Capture the cell that displays the provided text and extract its (x, y) central coordinate. 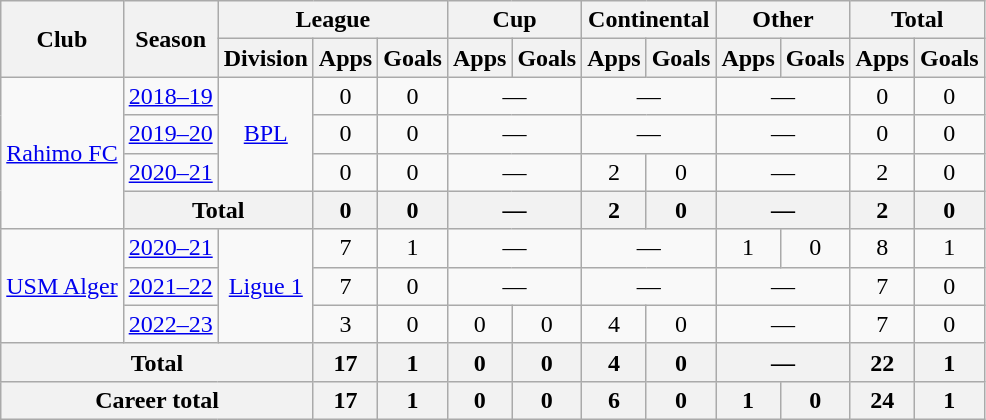
Continental (649, 20)
2022–23 (170, 324)
6 (614, 400)
8 (882, 248)
Ligue 1 (266, 286)
League (332, 20)
Season (170, 39)
BPL (266, 134)
Other (783, 20)
2018–19 (170, 96)
Cup (514, 20)
Rahimo FC (62, 153)
Division (266, 58)
22 (882, 362)
2019–20 (170, 134)
USM Alger (62, 286)
Club (62, 39)
Career total (158, 400)
24 (882, 400)
2021–22 (170, 286)
3 (345, 324)
